From the cell containing the given text, extract its center point as [x, y] coordinate. 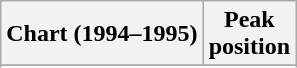
Chart (1994–1995) [102, 34]
Peakposition [249, 34]
